From the cell containing the given text, extract its center point as (x, y) coordinate. 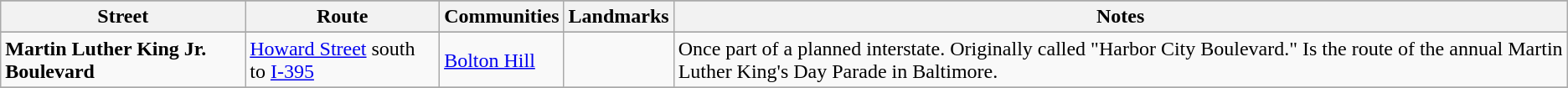
Martin Luther King Jr. Boulevard (123, 60)
Howard Street south to I-395 (343, 60)
Communities (502, 17)
Notes (1121, 17)
Street (123, 17)
Route (343, 17)
Landmarks (618, 17)
Bolton Hill (502, 60)
